Output the [x, y] coordinate of the center of the cell containing the given text.  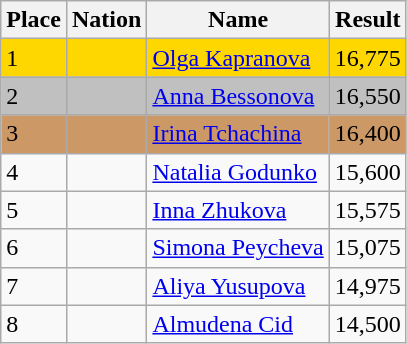
14,975 [368, 286]
Inna Zhukova [238, 210]
Almudena Cid [238, 324]
5 [34, 210]
2 [34, 96]
Olga Kapranova [238, 58]
8 [34, 324]
Natalia Godunko [238, 172]
4 [34, 172]
Name [238, 20]
16,550 [368, 96]
16,775 [368, 58]
Nation [106, 20]
Result [368, 20]
3 [34, 134]
7 [34, 286]
14,500 [368, 324]
Irina Tchachina [238, 134]
Aliya Yusupova [238, 286]
16,400 [368, 134]
Simona Peycheva [238, 248]
Anna Bessonova [238, 96]
6 [34, 248]
15,600 [368, 172]
Place [34, 20]
15,575 [368, 210]
1 [34, 58]
15,075 [368, 248]
